Output the (x, y) coordinate of the center of the cell containing the given text.  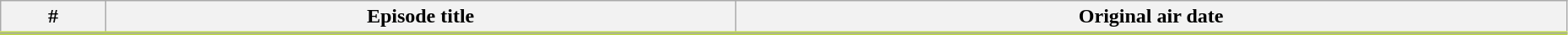
Episode title (420, 17)
Original air date (1150, 17)
# (53, 17)
